Determine the (x, y) coordinate at the center of the cell enclosing the given text.  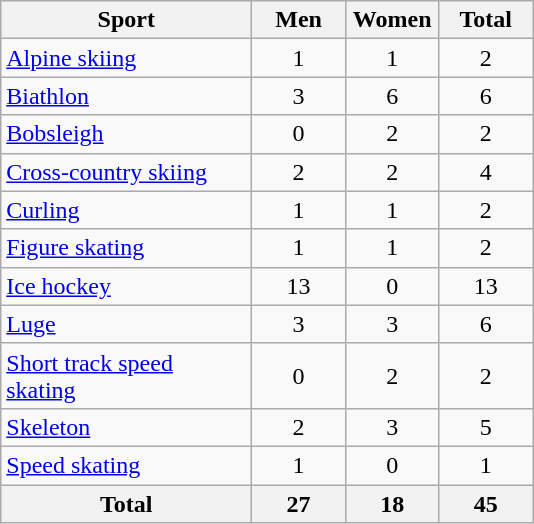
Men (299, 20)
Luge (126, 324)
Cross-country skiing (126, 172)
Speed skating (126, 465)
Short track speed skating (126, 376)
Skeleton (126, 427)
Curling (126, 210)
5 (486, 427)
Figure skating (126, 248)
Bobsleigh (126, 134)
45 (486, 503)
Sport (126, 20)
Women (392, 20)
4 (486, 172)
Ice hockey (126, 286)
Alpine skiing (126, 58)
27 (299, 503)
Biathlon (126, 96)
18 (392, 503)
